Locate the cell with the specified text and output its (x, y) center coordinate. 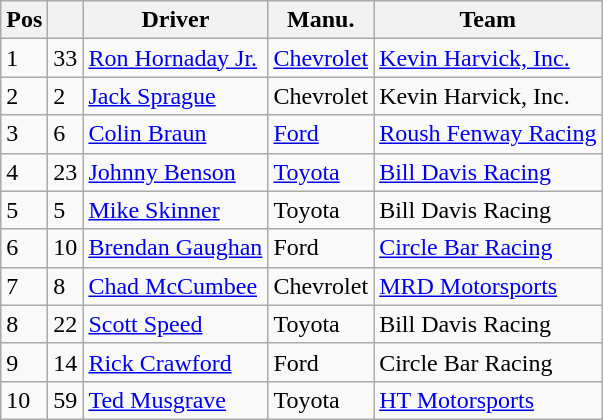
Johnny Benson (176, 172)
Ted Musgrave (176, 400)
Driver (176, 20)
9 (24, 362)
4 (24, 172)
Team (488, 20)
Jack Sprague (176, 96)
7 (24, 286)
14 (66, 362)
Brendan Gaughan (176, 248)
Ron Hornaday Jr. (176, 58)
33 (66, 58)
1 (24, 58)
59 (66, 400)
Chad McCumbee (176, 286)
Colin Braun (176, 134)
Rick Crawford (176, 362)
22 (66, 324)
HT Motorsports (488, 400)
Manu. (321, 20)
Scott Speed (176, 324)
23 (66, 172)
Mike Skinner (176, 210)
Pos (24, 20)
Roush Fenway Racing (488, 134)
3 (24, 134)
MRD Motorsports (488, 286)
